From the cell containing the given text, extract its center point as [x, y] coordinate. 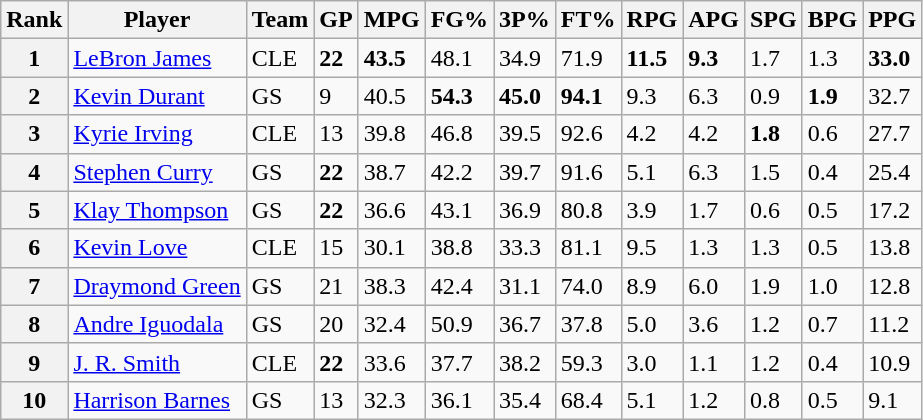
4 [34, 172]
54.3 [459, 96]
Kevin Durant [157, 96]
38.7 [392, 172]
11.5 [652, 58]
Harrison Barnes [157, 400]
39.7 [525, 172]
38.8 [459, 248]
31.1 [525, 286]
Player [157, 20]
30.1 [392, 248]
8.9 [652, 286]
92.6 [588, 134]
0.9 [773, 96]
39.8 [392, 134]
38.3 [392, 286]
32.3 [392, 400]
Andre Iguodala [157, 324]
32.7 [892, 96]
1.8 [773, 134]
5.0 [652, 324]
91.6 [588, 172]
80.8 [588, 210]
Kevin Love [157, 248]
43.1 [459, 210]
RPG [652, 20]
J. R. Smith [157, 362]
8 [34, 324]
1.5 [773, 172]
81.1 [588, 248]
LeBron James [157, 58]
Rank [34, 20]
9.1 [892, 400]
FT% [588, 20]
42.2 [459, 172]
10.9 [892, 362]
38.2 [525, 362]
94.1 [588, 96]
1.1 [714, 362]
25.4 [892, 172]
MPG [392, 20]
1 [34, 58]
36.6 [392, 210]
35.4 [525, 400]
34.9 [525, 58]
15 [336, 248]
10 [34, 400]
21 [336, 286]
50.9 [459, 324]
APG [714, 20]
20 [336, 324]
SPG [773, 20]
32.4 [392, 324]
11.2 [892, 324]
42.4 [459, 286]
36.9 [525, 210]
Team [280, 20]
37.8 [588, 324]
48.1 [459, 58]
74.0 [588, 286]
36.1 [459, 400]
33.0 [892, 58]
45.0 [525, 96]
12.8 [892, 286]
40.5 [392, 96]
3P% [525, 20]
0.7 [832, 324]
33.3 [525, 248]
3.9 [652, 210]
Kyrie Irving [157, 134]
6.0 [714, 286]
6 [34, 248]
2 [34, 96]
37.7 [459, 362]
3 [34, 134]
FG% [459, 20]
3.0 [652, 362]
5 [34, 210]
9.5 [652, 248]
59.3 [588, 362]
68.4 [588, 400]
0.8 [773, 400]
1.0 [832, 286]
3.6 [714, 324]
GP [336, 20]
BPG [832, 20]
Klay Thompson [157, 210]
17.2 [892, 210]
Draymond Green [157, 286]
27.7 [892, 134]
Stephen Curry [157, 172]
43.5 [392, 58]
7 [34, 286]
36.7 [525, 324]
PPG [892, 20]
39.5 [525, 134]
71.9 [588, 58]
33.6 [392, 362]
46.8 [459, 134]
13.8 [892, 248]
